Locate the cell with the specified text and output its [X, Y] center coordinate. 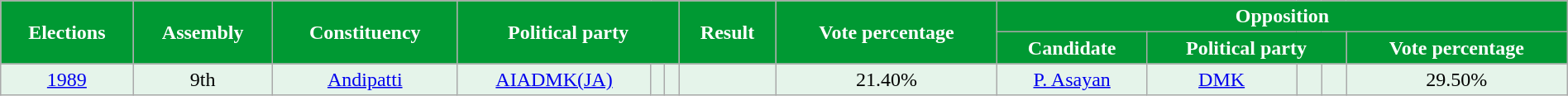
Constituency [365, 32]
Candidate [1072, 48]
Andipatti [365, 79]
29.50% [1457, 79]
DMK [1222, 79]
AIADMK(JA) [554, 79]
1989 [67, 79]
21.40% [887, 79]
Opposition [1282, 17]
Assembly [203, 32]
Elections [67, 32]
9th [203, 79]
Result [728, 32]
P. Asayan [1072, 79]
